From the cell containing the given text, extract its center point as (X, Y) coordinate. 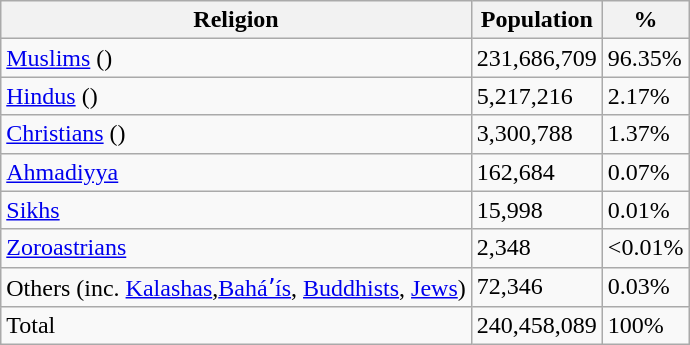
Zoroastrians (236, 248)
Christians () (236, 134)
162,684 (536, 172)
Muslims () (236, 58)
Sikhs (236, 210)
100% (646, 326)
Ahmadiyya (236, 172)
231,686,709 (536, 58)
Hindus () (236, 96)
3,300,788 (536, 134)
96.35% (646, 58)
2.17% (646, 96)
Total (236, 326)
Population (536, 20)
0.03% (646, 287)
% (646, 20)
<0.01% (646, 248)
Others (inc. Kalashas,Baháʼís, Buddhists, Jews) (236, 287)
1.37% (646, 134)
72,346 (536, 287)
2,348 (536, 248)
0.01% (646, 210)
240,458,089 (536, 326)
5,217,216 (536, 96)
Religion (236, 20)
0.07% (646, 172)
15,998 (536, 210)
